Output the (X, Y) coordinate of the center of the cell containing the given text.  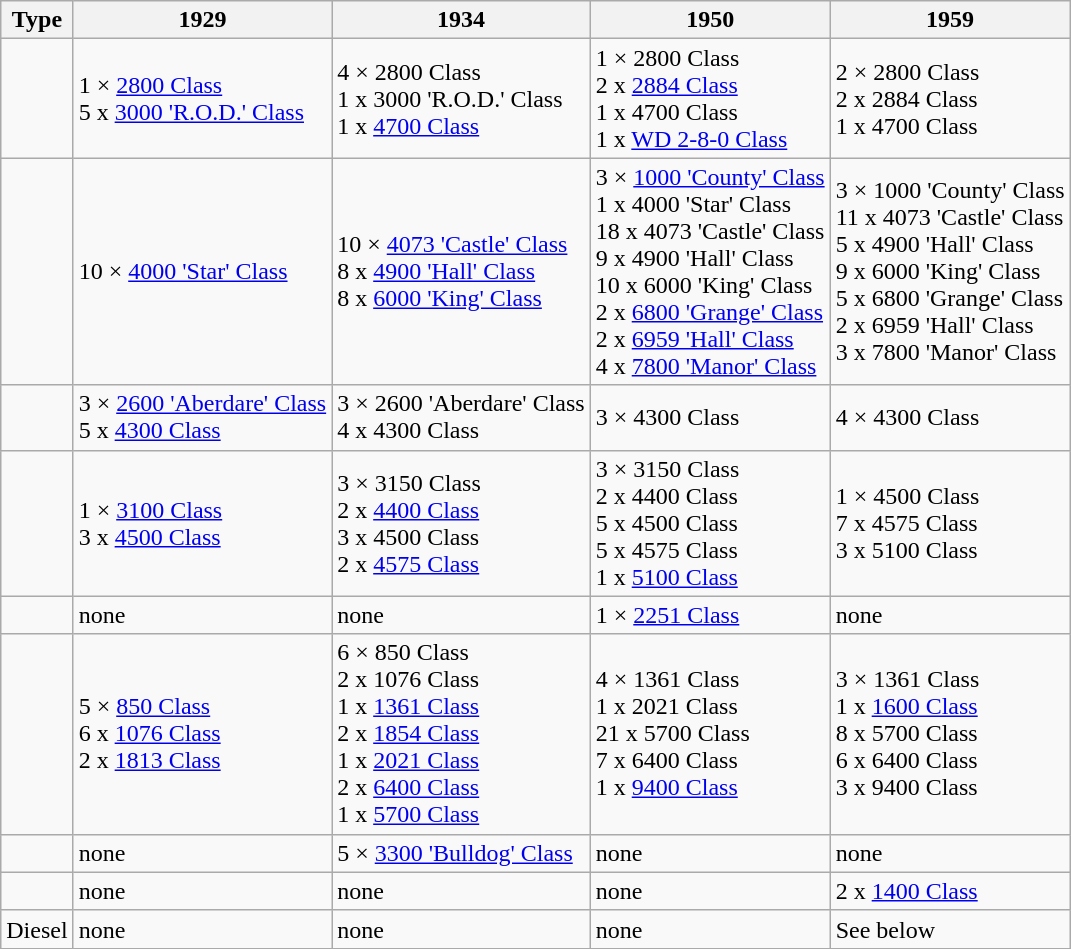
1 × 3100 Class3 x 4500 Class (202, 523)
1 × 2251 Class (710, 615)
3 × 4300 Class (710, 418)
5 × 3300 'Bulldog' Class (462, 853)
3 × 2600 'Aberdare' Class4 x 4300 Class (462, 418)
Diesel (37, 929)
1934 (462, 20)
3 × 1361 Class1 x 1600 Class8 x 5700 Class6 x 6400 Class3 x 9400 Class (950, 734)
1959 (950, 20)
3 × 3150 Class2 x 4400 Class5 x 4500 Class5 x 4575 Class1 x 5100 Class (710, 523)
3 × 2600 'Aberdare' Class5 x 4300 Class (202, 418)
2 × 2800 Class2 x 2884 Class1 x 4700 Class (950, 98)
4 × 4300 Class (950, 418)
See below (950, 929)
2 x 1400 Class (950, 891)
3 × 3150 Class2 x 4400 Class3 x 4500 Class2 x 4575 Class (462, 523)
1 × 4500 Class7 x 4575 Class3 x 5100 Class (950, 523)
1 × 2800 Class5 x 3000 'R.O.D.' Class (202, 98)
10 × 4073 'Castle' Class8 x 4900 'Hall' Class8 x 6000 'King' Class (462, 272)
1950 (710, 20)
10 × 4000 'Star' Class (202, 272)
1 × 2800 Class2 x 2884 Class1 x 4700 Class1 x WD 2-8-0 Class (710, 98)
1929 (202, 20)
4 × 2800 Class1 x 3000 'R.O.D.' Class1 x 4700 Class (462, 98)
Type (37, 20)
4 × 1361 Class1 x 2021 Class21 x 5700 Class7 x 6400 Class1 x 9400 Class (710, 734)
5 × 850 Class6 x 1076 Class2 x 1813 Class (202, 734)
6 × 850 Class2 x 1076 Class1 x 1361 Class2 x 1854 Class1 x 2021 Class2 x 6400 Class1 x 5700 Class (462, 734)
